From the cell containing the given text, extract its center point as (x, y) coordinate. 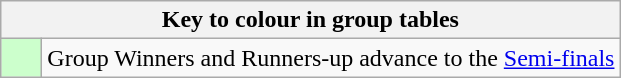
Key to colour in group tables (310, 20)
Group Winners and Runners-up advance to the Semi-finals (331, 58)
